Find where the given text appears and provide that cell's center as [x, y] coordinate. 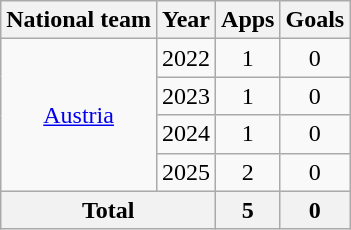
2024 [186, 134]
5 [248, 210]
Total [108, 210]
2 [248, 172]
Austria [79, 115]
2022 [186, 58]
Goals [315, 20]
Year [186, 20]
2025 [186, 172]
2023 [186, 96]
Apps [248, 20]
National team [79, 20]
